For the text-containing cell, return its midpoint in [X, Y] coordinate format. 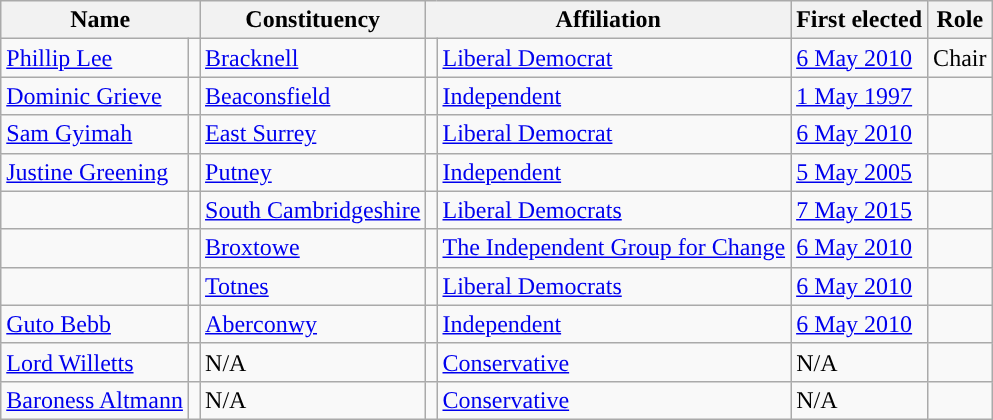
South Cambridgeshire [313, 210]
Chair [960, 58]
East Surrey [313, 134]
Affiliation [608, 20]
5 May 2005 [860, 172]
Totnes [313, 286]
Lord Willetts [95, 362]
Broxtowe [313, 248]
Beaconsfield [313, 96]
Putney [313, 172]
Guto Bebb [95, 324]
Sam Gyimah [95, 134]
Baroness Altmann [95, 400]
Aberconwy [313, 324]
Name [100, 20]
1 May 1997 [860, 96]
Phillip Lee [95, 58]
7 May 2015 [860, 210]
The Independent Group for Change [614, 248]
Justine Greening [95, 172]
Role [960, 20]
Bracknell [313, 58]
Dominic Grieve [95, 96]
Constituency [313, 20]
First elected [860, 20]
